Return [X, Y] of the center of cell containing provided text 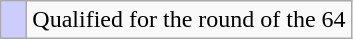
Qualified for the round of the 64 [189, 20]
